Locate the cell with the specified text and output its (X, Y) center coordinate. 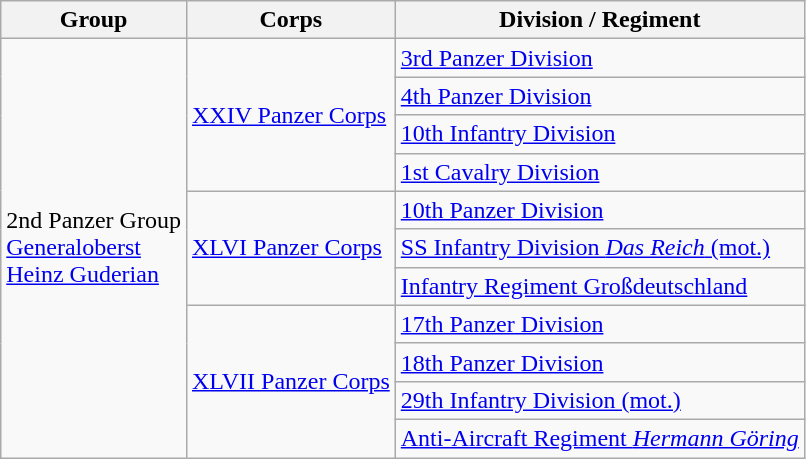
Infantry Regiment Großdeutschland (600, 286)
29th Infantry Division (mot.) (600, 400)
Division / Regiment (600, 20)
4th Panzer Division (600, 96)
18th Panzer Division (600, 362)
Anti-Aircraft Regiment Hermann Göring (600, 438)
Group (94, 20)
10th Panzer Division (600, 210)
XLVI Panzer Corps (290, 248)
2nd Panzer GroupGeneraloberstHeinz Guderian (94, 248)
SS Infantry Division Das Reich (mot.) (600, 248)
17th Panzer Division (600, 324)
1st Cavalry Division (600, 172)
XXIV Panzer Corps (290, 115)
Corps (290, 20)
10th Infantry Division (600, 134)
3rd Panzer Division (600, 58)
XLVII Panzer Corps (290, 381)
